Determine the (x, y) coordinate at the center of the cell enclosing the given text.  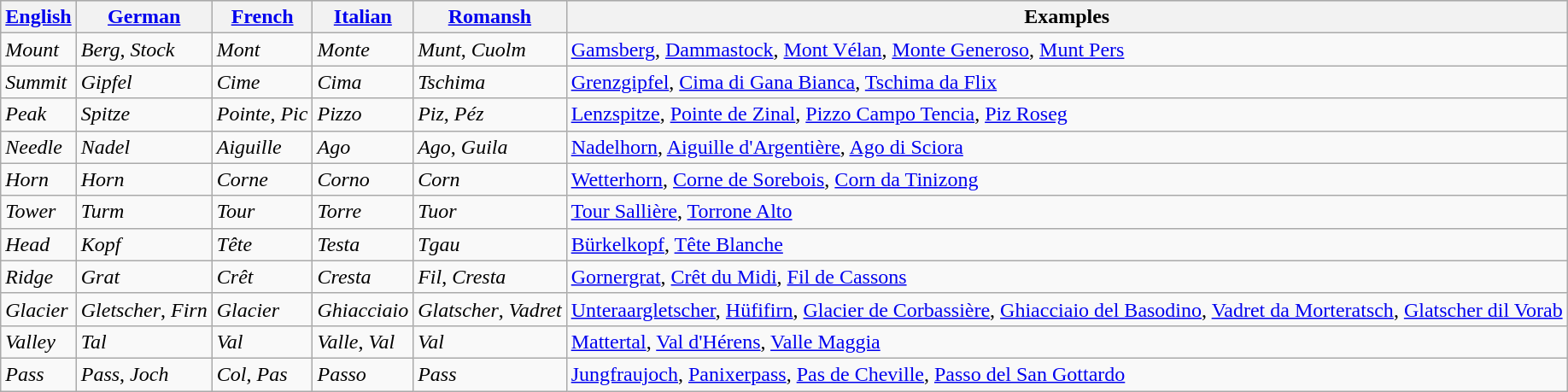
Aiguille (262, 147)
Bürkelkopf, Tête Blanche (1067, 244)
Cime (262, 82)
Corne (262, 179)
Peak (38, 114)
Torre (363, 212)
Tuor (490, 212)
Ago (363, 147)
Glatscher, Vadret (490, 309)
Mattertal, Val d'Hérens, Valle Maggia (1067, 342)
Munt, Cuolm (490, 50)
Examples (1067, 17)
French (262, 17)
Ghiacciaio (363, 309)
Head (38, 244)
Pass, Joch (143, 374)
Monte (363, 50)
Jungfraujoch, Panixerpass, Pas de Cheville, Passo del San Gottardo (1067, 374)
Tower (38, 212)
Unteraargletscher, Hüfifirn, Glacier de Corbassière, Ghiacciaio del Basodino, Vadret da Morteratsch, Glatscher dil Vorab (1067, 309)
Tour Sallière, Torrone Alto (1067, 212)
Corno (363, 179)
Valley (38, 342)
Needle (38, 147)
Pizzo (363, 114)
English (38, 17)
Piz, Péz (490, 114)
Gornergrat, Crêt du Midi, Fil de Cassons (1067, 277)
Tal (143, 342)
Mount (38, 50)
Tgau (490, 244)
Col, Pas (262, 374)
Spitze (143, 114)
Corn (490, 179)
Crêt (262, 277)
Tschima (490, 82)
Pointe, Pic (262, 114)
Lenzspitze, Pointe de Zinal, Pizzo Campo Tencia, Piz Roseg (1067, 114)
Passo (363, 374)
Testa (363, 244)
Grat (143, 277)
Ridge (38, 277)
Summit (38, 82)
Romansh (490, 17)
Turm (143, 212)
Berg, Stock (143, 50)
Nadel (143, 147)
Wetterhorn, Corne de Sorebois, Corn da Tinizong (1067, 179)
Nadelhorn, Aiguille d'Argentière, Ago di Sciora (1067, 147)
German (143, 17)
Cresta (363, 277)
Fil, Cresta (490, 277)
Gletscher, Firn (143, 309)
Gamsberg, Dammastock, Mont Vélan, Monte Generoso, Munt Pers (1067, 50)
Kopf (143, 244)
Grenzgipfel, Cima di Gana Bianca, Tschima da Flix (1067, 82)
Tour (262, 212)
Tête (262, 244)
Italian (363, 17)
Mont (262, 50)
Valle, Val (363, 342)
Ago, Guila (490, 147)
Gipfel (143, 82)
Cima (363, 82)
